Detect which cell encompasses the target text, then output its [x, y] center coordinate. 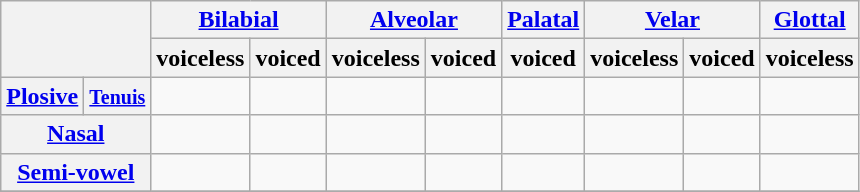
Velar [672, 20]
Palatal [544, 20]
Nasal [76, 134]
Bilabial [238, 20]
Tenuis [118, 96]
Glottal [810, 20]
Plosive [42, 96]
Alveolar [414, 20]
Semi-vowel [76, 172]
